Extract the [X, Y] coordinate from the center of the cell holding the provided text.  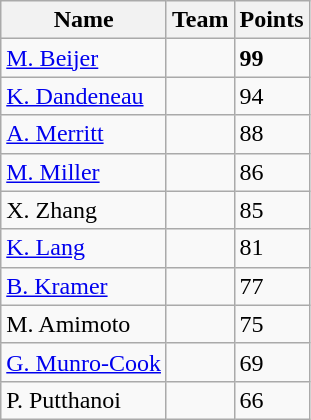
88 [272, 134]
66 [272, 400]
86 [272, 172]
M. Miller [84, 172]
81 [272, 248]
G. Munro-Cook [84, 362]
P. Putthanoi [84, 400]
A. Merritt [84, 134]
Name [84, 20]
K. Lang [84, 248]
94 [272, 96]
85 [272, 210]
X. Zhang [84, 210]
75 [272, 324]
Points [272, 20]
M. Amimoto [84, 324]
77 [272, 286]
M. Beijer [84, 58]
69 [272, 362]
K. Dandeneau [84, 96]
B. Kramer [84, 286]
Team [200, 20]
99 [272, 58]
